Detect which cell encompasses the target text, then output its [x, y] center coordinate. 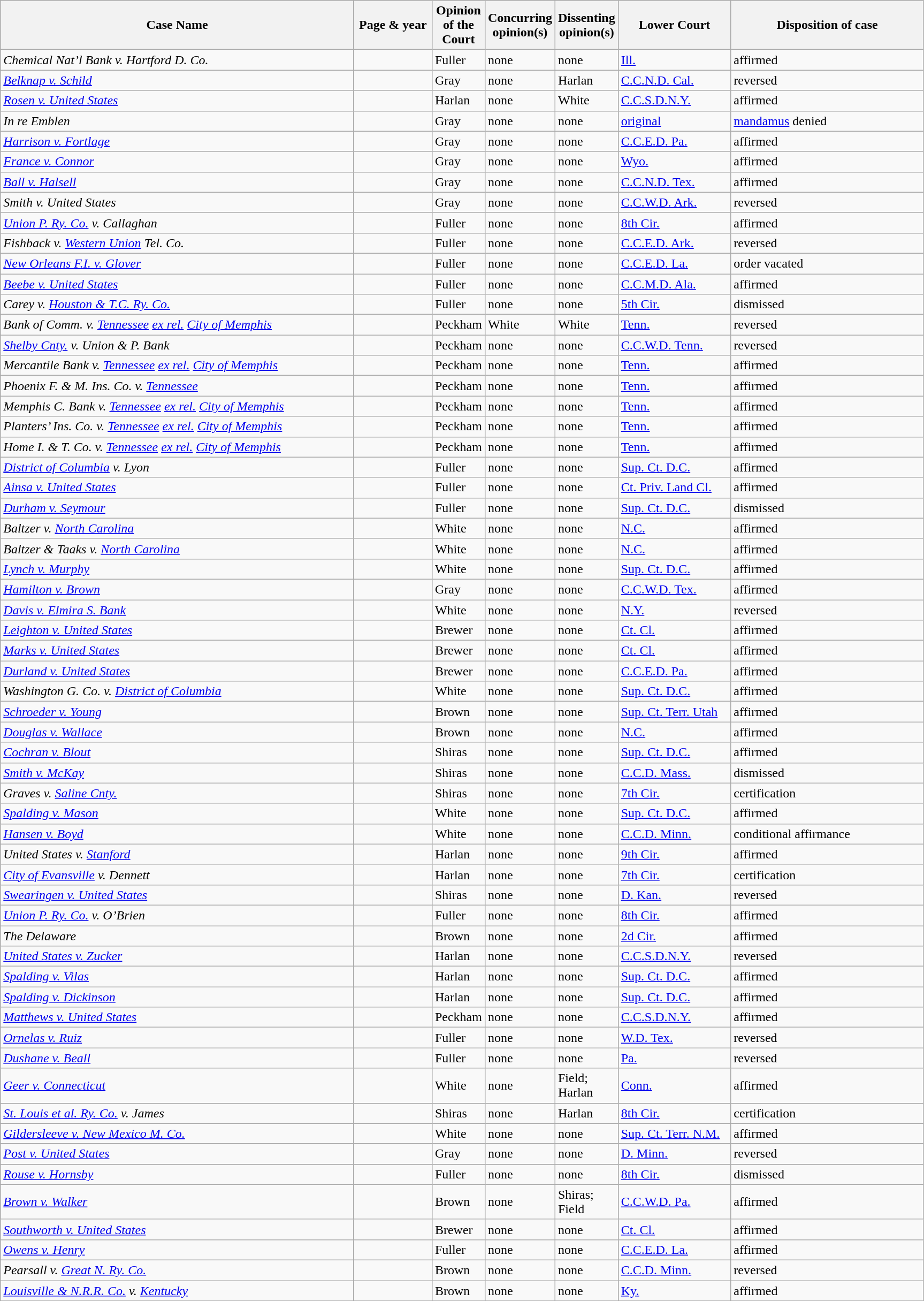
Lower Court [674, 25]
9th Cir. [674, 854]
Hamilton v. Brown [178, 589]
C.C.N.D. Tex. [674, 182]
C.C.W.D. Pa. [674, 1202]
Graves v. Saline Cnty. [178, 793]
Leighton v. United States [178, 630]
Sup. Ct. Terr. N.M. [674, 1133]
Home I. & T. Co. v. Tennessee ex rel. City of Memphis [178, 447]
C.C.N.D. Cal. [674, 80]
Hansen v. Boyd [178, 834]
Conn. [674, 1085]
Union P. Ry. Co. v. O’Brien [178, 915]
United States v. Stanford [178, 854]
Sup. Ct. Terr. Utah [674, 712]
C.C.E.D. Ark. [674, 243]
Ct. Priv. Land Cl. [674, 488]
Marks v. United States [178, 651]
Page & year [393, 25]
Gildersleeve v. New Mexico M. Co. [178, 1133]
St. Louis et al. Ry. Co. v. James [178, 1113]
Ill. [674, 60]
District of Columbia v. Lyon [178, 467]
Brown v. Walker [178, 1202]
United States v. Zucker [178, 956]
Case Name [178, 25]
Shiras; Field [586, 1202]
mandamus denied [827, 121]
Phoenix F. & M. Ins. Co. v. Tennessee [178, 386]
Ball v. Halsell [178, 182]
Planters’ Ins. Co. v. Tennessee ex rel. City of Memphis [178, 427]
Ainsa v. United States [178, 488]
Spalding v. Vilas [178, 977]
Bank of Comm. v. Tennessee ex rel. City of Memphis [178, 325]
Davis v. Elmira S. Bank [178, 610]
Concurring opinion(s) [520, 25]
Ky. [674, 1290]
C.C.D. Mass. [674, 773]
Carey v. Houston & T.C. Ry. Co. [178, 305]
Louisville & N.R.R. Co. v. Kentucky [178, 1290]
Durland v. United States [178, 671]
Geer v. Connecticut [178, 1085]
Memphis C. Bank v. Tennessee ex rel. City of Memphis [178, 406]
Washington G. Co. v. District of Columbia [178, 691]
D. Minn. [674, 1154]
Spalding v. Dickinson [178, 997]
Spalding v. Mason [178, 813]
Disposition of case [827, 25]
Rouse v. Hornsby [178, 1174]
Opinion of the Court [458, 25]
order vacated [827, 263]
Wyo. [674, 162]
Dushane v. Beall [178, 1058]
Cochran v. Blout [178, 752]
W.D. Tex. [674, 1038]
New Orleans F.I. v. Glover [178, 263]
Mercantile Bank v. Tennessee ex rel. City of Memphis [178, 366]
Southworth v. United States [178, 1229]
Rosen v. United States [178, 101]
Douglas v. Wallace [178, 732]
Union P. Ry. Co. v. Callaghan [178, 223]
Smith v. United States [178, 202]
C.C.M.D. Ala. [674, 284]
Dissenting opinion(s) [586, 25]
Belknap v. Schild [178, 80]
Pa. [674, 1058]
Durham v. Seymour [178, 508]
N.Y. [674, 610]
Chemical Nat’l Bank v. Hartford D. Co. [178, 60]
Owens v. Henry [178, 1250]
In re Emblen [178, 121]
Lynch v. Murphy [178, 569]
Post v. United States [178, 1154]
France v. Connor [178, 162]
original [674, 121]
Smith v. McKay [178, 773]
5th Cir. [674, 305]
Pearsall v. Great N. Ry. Co. [178, 1270]
Shelby Cnty. v. Union & P. Bank [178, 345]
conditional affirmance [827, 834]
City of Evansville v. Dennett [178, 874]
D. Kan. [674, 895]
2d Cir. [674, 936]
Beebe v. United States [178, 284]
C.C.W.D. Ark. [674, 202]
Schroeder v. Young [178, 712]
Harrison v. Fortlage [178, 141]
Ornelas v. Ruiz [178, 1038]
Matthews v. United States [178, 1017]
Field; Harlan [586, 1085]
Swearingen v. United States [178, 895]
Baltzer & Taaks v. North Carolina [178, 549]
C.C.W.D. Tenn. [674, 345]
Fishback v. Western Union Tel. Co. [178, 243]
The Delaware [178, 936]
Baltzer v. North Carolina [178, 528]
C.C.W.D. Tex. [674, 589]
